Provide the [x, y] coordinate of the cell's center where the given text is located.  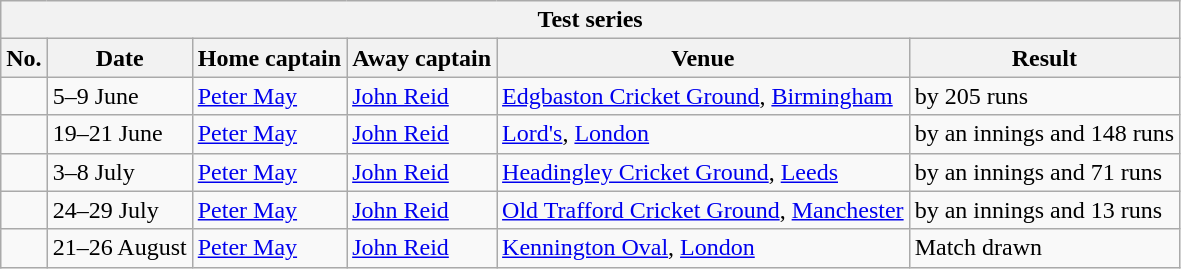
by an innings and 71 runs [1044, 172]
Venue [704, 58]
Test series [590, 20]
No. [24, 58]
Headingley Cricket Ground, Leeds [704, 172]
Edgbaston Cricket Ground, Birmingham [704, 96]
3–8 July [120, 172]
5–9 June [120, 96]
Result [1044, 58]
by an innings and 13 runs [1044, 210]
21–26 August [120, 248]
Match drawn [1044, 248]
19–21 June [120, 134]
Old Trafford Cricket Ground, Manchester [704, 210]
Home captain [269, 58]
Away captain [422, 58]
Kennington Oval, London [704, 248]
Lord's, London [704, 134]
24–29 July [120, 210]
Date [120, 58]
by 205 runs [1044, 96]
by an innings and 148 runs [1044, 134]
